Identify which cell holds the provided text, then report its (x, y) central coordinate. 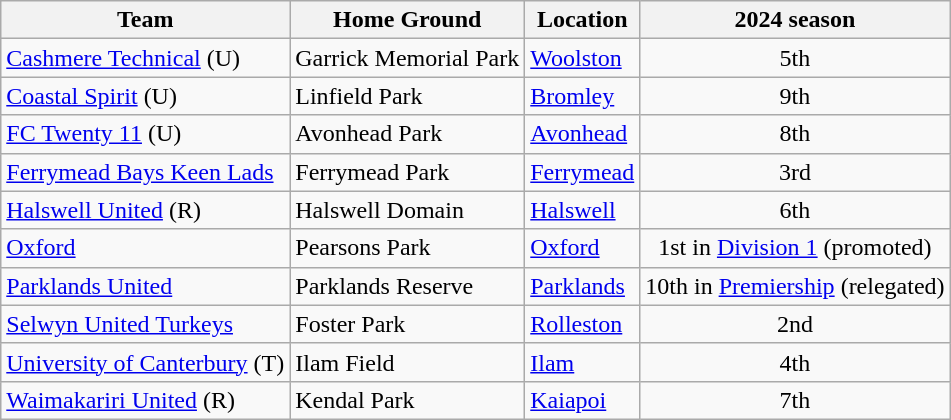
Cashmere Technical (U) (146, 58)
Parklands (582, 286)
2024 season (795, 20)
Kaiapoi (582, 400)
Halswell Domain (408, 210)
Kendal Park (408, 400)
Ferrymead Bays Keen Lads (146, 172)
Bromley (582, 96)
1st in Division 1 (promoted) (795, 248)
Foster Park (408, 324)
Ferrymead (582, 172)
Team (146, 20)
Waimakariri United (R) (146, 400)
Home Ground (408, 20)
Pearsons Park (408, 248)
Linfield Park (408, 96)
Ferrymead Park (408, 172)
Parklands Reserve (408, 286)
6th (795, 210)
3rd (795, 172)
Coastal Spirit (U) (146, 96)
8th (795, 134)
FC Twenty 11 (U) (146, 134)
Parklands United (146, 286)
10th in Premiership (relegated) (795, 286)
Halswell (582, 210)
Woolston (582, 58)
2nd (795, 324)
Avonhead Park (408, 134)
Halswell United (R) (146, 210)
Avonhead (582, 134)
Ilam (582, 362)
Selwyn United Turkeys (146, 324)
University of Canterbury (T) (146, 362)
4th (795, 362)
Garrick Memorial Park (408, 58)
Ilam Field (408, 362)
Location (582, 20)
5th (795, 58)
9th (795, 96)
7th (795, 400)
Rolleston (582, 324)
